Determine the [x, y] coordinate at the center of the cell enclosing the given text.  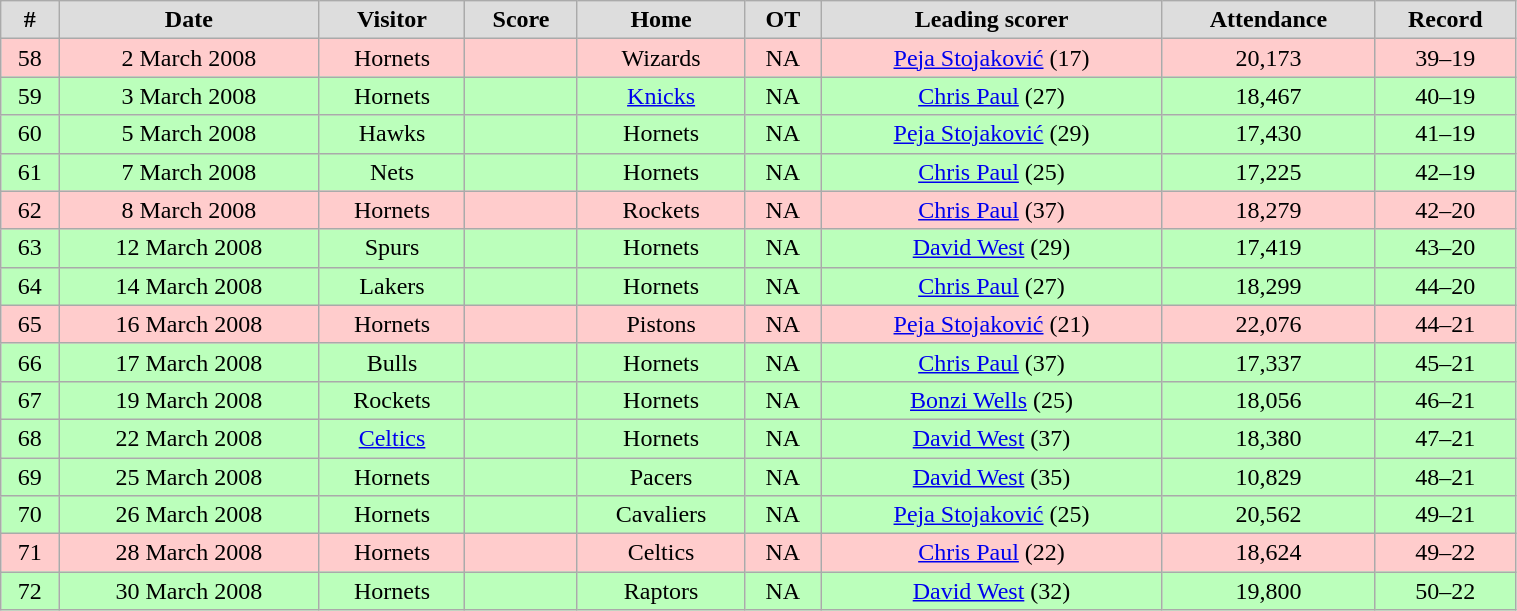
Hawks [392, 134]
Home [661, 20]
Knicks [661, 96]
David West (35) [992, 477]
67 [30, 400]
18,624 [1268, 553]
61 [30, 172]
64 [30, 286]
50–22 [1445, 591]
58 [30, 58]
5 March 2008 [189, 134]
18,467 [1268, 96]
Visitor [392, 20]
49–21 [1445, 515]
41–19 [1445, 134]
Lakers [392, 286]
46–21 [1445, 400]
39–19 [1445, 58]
Peja Stojaković (25) [992, 515]
19,800 [1268, 591]
Peja Stojaković (21) [992, 324]
68 [30, 438]
72 [30, 591]
17,430 [1268, 134]
Nets [392, 172]
Bulls [392, 362]
59 [30, 96]
Peja Stojaković (29) [992, 134]
18,380 [1268, 438]
8 March 2008 [189, 210]
22 March 2008 [189, 438]
71 [30, 553]
49–22 [1445, 553]
18,056 [1268, 400]
42–19 [1445, 172]
22,076 [1268, 324]
Record [1445, 20]
60 [30, 134]
17,225 [1268, 172]
20,173 [1268, 58]
62 [30, 210]
OT [783, 20]
44–21 [1445, 324]
Peja Stojaković (17) [992, 58]
Pistons [661, 324]
30 March 2008 [189, 591]
Attendance [1268, 20]
63 [30, 248]
47–21 [1445, 438]
28 March 2008 [189, 553]
17 March 2008 [189, 362]
Leading scorer [992, 20]
Spurs [392, 248]
David West (32) [992, 591]
26 March 2008 [189, 515]
45–21 [1445, 362]
66 [30, 362]
18,279 [1268, 210]
12 March 2008 [189, 248]
19 March 2008 [189, 400]
Cavaliers [661, 515]
42–20 [1445, 210]
Chris Paul (25) [992, 172]
Wizards [661, 58]
20,562 [1268, 515]
7 March 2008 [189, 172]
17,337 [1268, 362]
40–19 [1445, 96]
17,419 [1268, 248]
65 [30, 324]
David West (37) [992, 438]
16 March 2008 [189, 324]
# [30, 20]
Raptors [661, 591]
18,299 [1268, 286]
David West (29) [992, 248]
70 [30, 515]
25 March 2008 [189, 477]
69 [30, 477]
Chris Paul (22) [992, 553]
2 March 2008 [189, 58]
44–20 [1445, 286]
Bonzi Wells (25) [992, 400]
Date [189, 20]
43–20 [1445, 248]
Pacers [661, 477]
3 March 2008 [189, 96]
10,829 [1268, 477]
Score [521, 20]
14 March 2008 [189, 286]
48–21 [1445, 477]
